Provide the (x, y) coordinate of the cell's center where the given text is located.  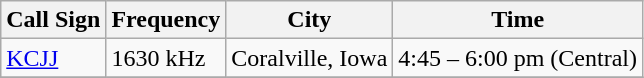
4:45 – 6:00 pm (Central) (518, 58)
City (310, 20)
Frequency (166, 20)
Time (518, 20)
Call Sign (54, 20)
1630 kHz (166, 58)
KCJJ (54, 58)
Coralville, Iowa (310, 58)
